Extract the (x, y) coordinate from the center of the cell holding the provided text.  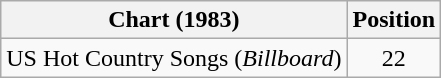
Chart (1983) (174, 20)
Position (394, 20)
US Hot Country Songs (Billboard) (174, 58)
22 (394, 58)
